Detect which cell encompasses the target text, then output its [X, Y] center coordinate. 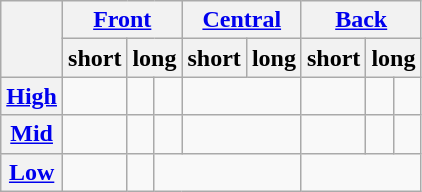
High [32, 96]
Central [242, 20]
Mid [32, 134]
Front [122, 20]
Back [360, 20]
Low [32, 172]
